From the cell containing the given text, extract its center point as (x, y) coordinate. 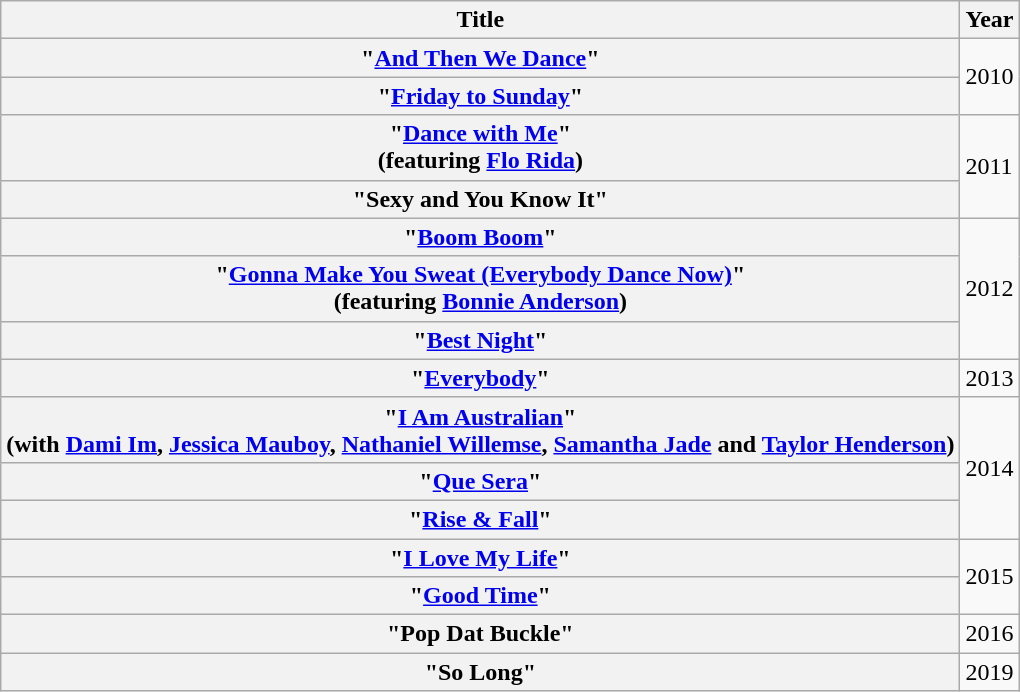
"Que Sera" (480, 481)
2014 (990, 468)
"I Am Australian"(with Dami Im, Jessica Mauboy, Nathaniel Willemse, Samantha Jade and Taylor Henderson) (480, 430)
"Friday to Sunday" (480, 96)
"Good Time" (480, 596)
"Everybody" (480, 378)
2012 (990, 288)
"Boom Boom" (480, 237)
"I Love My Life" (480, 557)
2010 (990, 77)
"Best Night" (480, 340)
"And Then We Dance" (480, 58)
Title (480, 20)
"Sexy and You Know It" (480, 199)
"Gonna Make You Sweat (Everybody Dance Now)"(featuring Bonnie Anderson) (480, 288)
2015 (990, 576)
"Rise & Fall" (480, 519)
2013 (990, 378)
2019 (990, 672)
"Pop Dat Buckle" (480, 634)
"Dance with Me"(featuring Flo Rida) (480, 148)
Year (990, 20)
"So Long" (480, 672)
2016 (990, 634)
2011 (990, 166)
